Determine the (X, Y) coordinate at the center of the cell enclosing the given text.  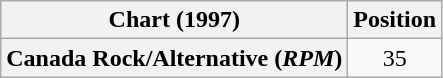
Position (395, 20)
Chart (1997) (174, 20)
Canada Rock/Alternative (RPM) (174, 58)
35 (395, 58)
